Determine the (x, y) coordinate at the center of the cell enclosing the given text.  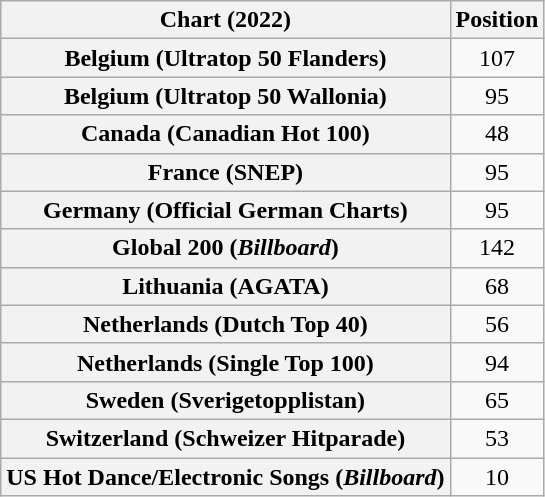
Germany (Official German Charts) (226, 210)
Canada (Canadian Hot 100) (226, 134)
Netherlands (Dutch Top 40) (226, 324)
107 (497, 58)
Netherlands (Single Top 100) (226, 362)
Belgium (Ultratop 50 Flanders) (226, 58)
US Hot Dance/Electronic Songs (Billboard) (226, 477)
Sweden (Sverigetopplistan) (226, 400)
53 (497, 438)
142 (497, 248)
48 (497, 134)
France (SNEP) (226, 172)
Lithuania (AGATA) (226, 286)
Switzerland (Schweizer Hitparade) (226, 438)
Belgium (Ultratop 50 Wallonia) (226, 96)
65 (497, 400)
Global 200 (Billboard) (226, 248)
56 (497, 324)
68 (497, 286)
10 (497, 477)
94 (497, 362)
Chart (2022) (226, 20)
Position (497, 20)
